Identify which cell holds the provided text, then report its [x, y] central coordinate. 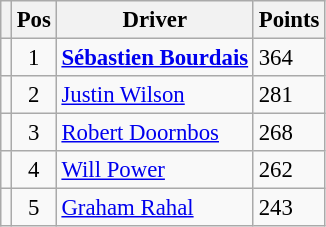
364 [288, 58]
262 [288, 170]
Will Power [154, 170]
1 [34, 58]
2 [34, 95]
Sébastien Bourdais [154, 58]
Graham Rahal [154, 208]
281 [288, 95]
3 [34, 133]
4 [34, 170]
268 [288, 133]
Robert Doornbos [154, 133]
243 [288, 208]
Points [288, 20]
Driver [154, 20]
5 [34, 208]
Pos [34, 20]
Justin Wilson [154, 95]
